Output the (X, Y) coordinate of the center of the cell containing the given text.  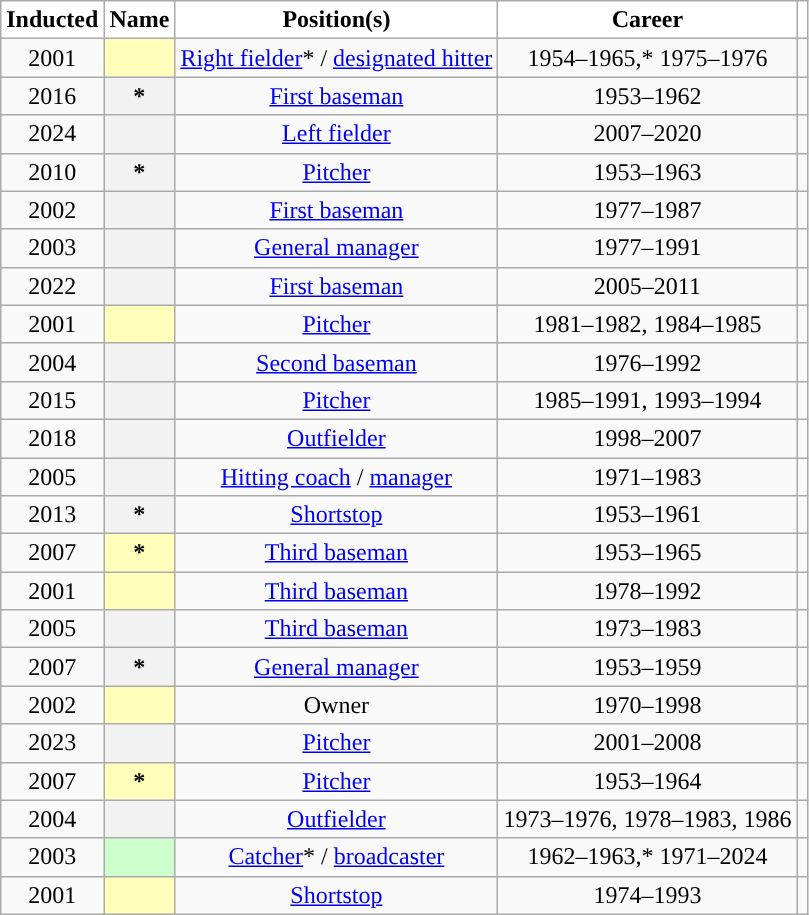
2018 (52, 438)
2024 (52, 134)
1971–1983 (648, 477)
1998–2007 (648, 438)
1953–1961 (648, 515)
2022 (52, 286)
Inducted (52, 20)
1973–1976, 1978–1983, 1986 (648, 819)
1962–1963,* 1971–2024 (648, 857)
2016 (52, 96)
1974–1993 (648, 895)
Catcher* / broadcaster (336, 857)
2010 (52, 172)
2005–2011 (648, 286)
Career (648, 20)
2013 (52, 515)
1973–1983 (648, 629)
2023 (52, 743)
Position(s) (336, 20)
1985–1991, 1993–1994 (648, 400)
2001–2008 (648, 743)
1953–1965 (648, 553)
2015 (52, 400)
1977–1987 (648, 210)
1970–1998 (648, 705)
Hitting coach / manager (336, 477)
1953–1963 (648, 172)
Left fielder (336, 134)
2007–2020 (648, 134)
Right fielder* / designated hitter (336, 58)
1953–1959 (648, 667)
1953–1964 (648, 781)
1978–1992 (648, 591)
1954–1965,* 1975–1976 (648, 58)
1976–1992 (648, 362)
1981–1982, 1984–1985 (648, 324)
Name (140, 20)
1977–1991 (648, 248)
Second baseman (336, 362)
1953–1962 (648, 96)
Owner (336, 705)
